Determine the (X, Y) coordinate at the center of the cell enclosing the given text.  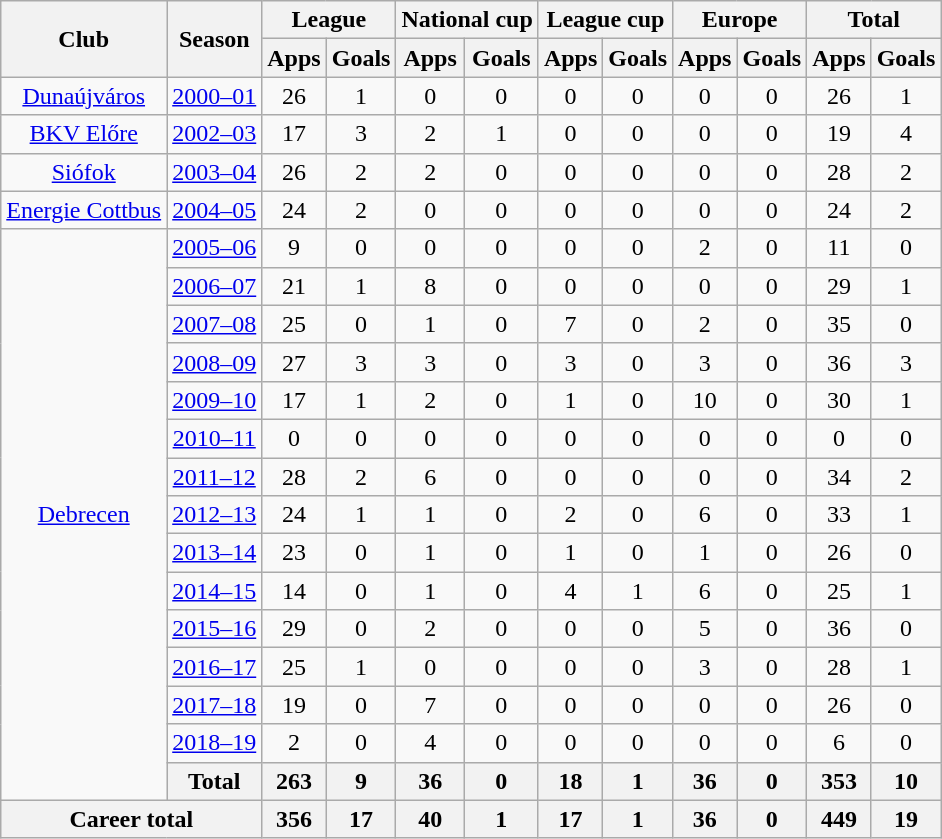
2012–13 (214, 515)
356 (294, 819)
League cup (605, 20)
263 (294, 781)
21 (294, 286)
Dunaújváros (84, 96)
2018–19 (214, 743)
2006–07 (214, 286)
30 (839, 400)
33 (839, 515)
5 (705, 629)
Club (84, 39)
2016–17 (214, 667)
Debrecen (84, 514)
Energie Cottbus (84, 210)
449 (839, 819)
2007–08 (214, 324)
35 (839, 324)
2010–11 (214, 438)
Career total (132, 819)
2000–01 (214, 96)
BKV Előre (84, 134)
353 (839, 781)
18 (570, 781)
34 (839, 477)
2003–04 (214, 172)
2008–09 (214, 362)
2009–10 (214, 400)
2011–12 (214, 477)
2013–14 (214, 553)
14 (294, 591)
2015–16 (214, 629)
2005–06 (214, 248)
League (329, 20)
11 (839, 248)
Siófok (84, 172)
2014–15 (214, 591)
Europe (740, 20)
40 (430, 819)
27 (294, 362)
2002–03 (214, 134)
2004–05 (214, 210)
National cup (467, 20)
2017–18 (214, 705)
23 (294, 553)
8 (430, 286)
Season (214, 39)
